Identify which cell holds the provided text, then report its [x, y] central coordinate. 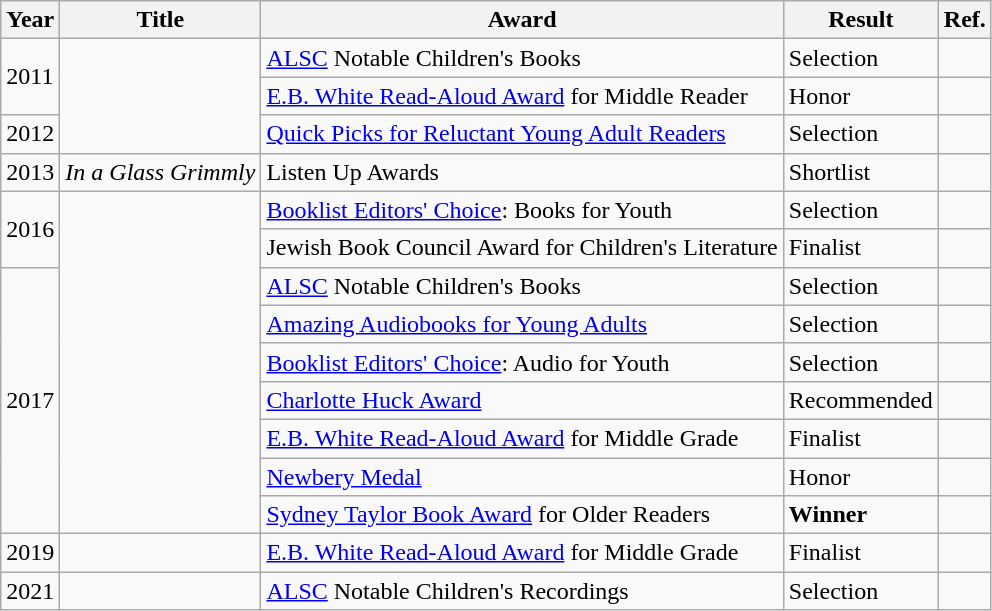
Amazing Audiobooks for Young Adults [522, 324]
Sydney Taylor Book Award for Older Readers [522, 515]
E.B. White Read-Aloud Award for Middle Reader [522, 96]
Award [522, 20]
Charlotte Huck Award [522, 400]
Recommended [860, 400]
2013 [30, 172]
Listen Up Awards [522, 172]
2017 [30, 400]
Ref. [964, 20]
Title [160, 20]
Year [30, 20]
Booklist Editors' Choice: Books for Youth [522, 210]
Result [860, 20]
2011 [30, 77]
In a Glass Grimmly [160, 172]
Winner [860, 515]
ALSC Notable Children's Recordings [522, 591]
Quick Picks for Reluctant Young Adult Readers [522, 134]
2019 [30, 553]
Jewish Book Council Award for Children's Literature [522, 248]
2012 [30, 134]
Booklist Editors' Choice: Audio for Youth [522, 362]
2016 [30, 229]
2021 [30, 591]
Newbery Medal [522, 477]
Shortlist [860, 172]
